Identify which cell holds the provided text, then report its (X, Y) central coordinate. 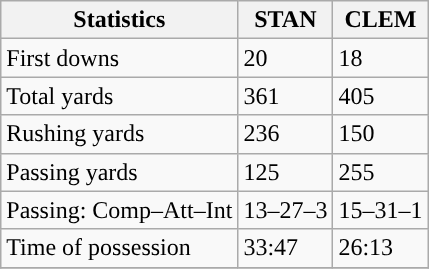
Passing: Comp–Att–Int (120, 210)
Time of possession (120, 248)
405 (380, 96)
15–31–1 (380, 210)
Total yards (120, 96)
236 (286, 134)
18 (380, 58)
STAN (286, 20)
First downs (120, 58)
26:13 (380, 248)
361 (286, 96)
255 (380, 172)
Passing yards (120, 172)
125 (286, 172)
Statistics (120, 20)
Rushing yards (120, 134)
150 (380, 134)
33:47 (286, 248)
20 (286, 58)
CLEM (380, 20)
13–27–3 (286, 210)
